Identify which cell holds the provided text, then report its (x, y) central coordinate. 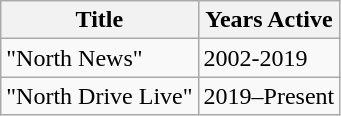
2019–Present (269, 96)
"North News" (100, 58)
"North Drive Live" (100, 96)
2002-2019 (269, 58)
Years Active (269, 20)
Title (100, 20)
